Find where the given text appears and provide that cell's center as (X, Y) coordinate. 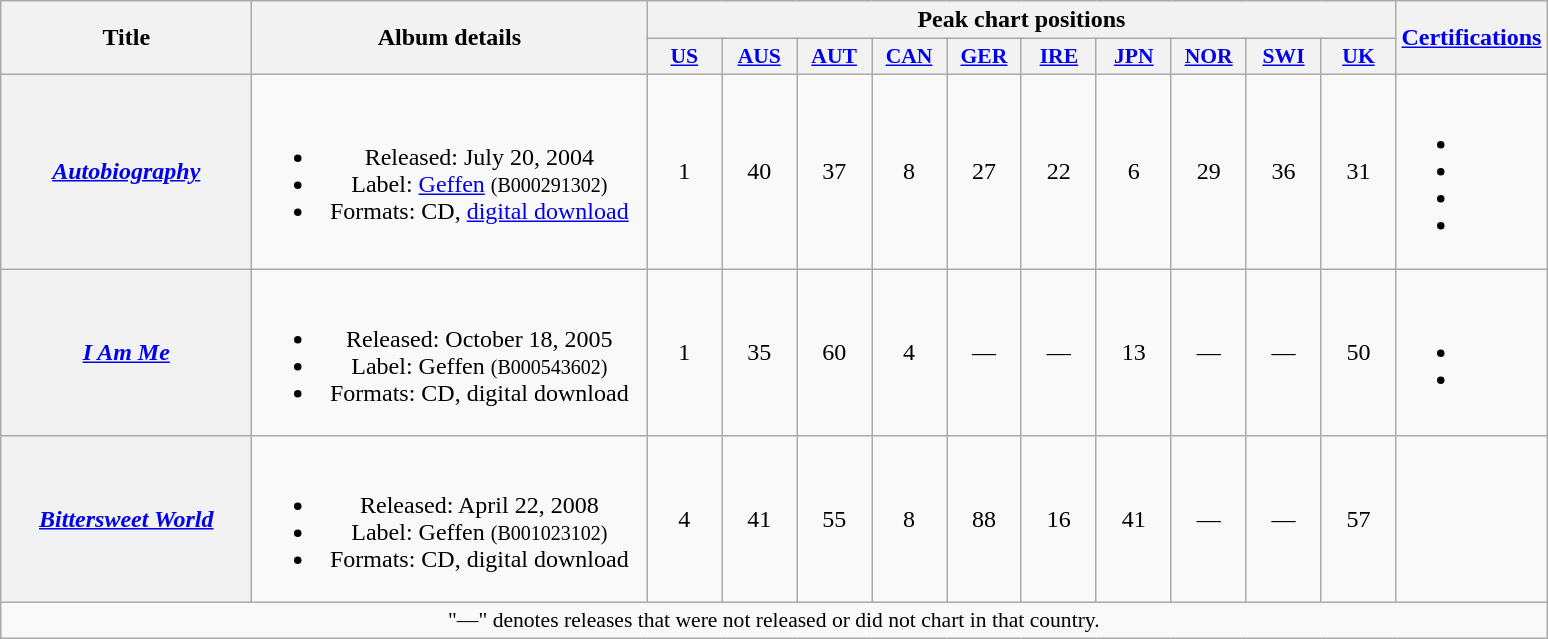
Title (126, 38)
35 (760, 352)
JPN (1134, 57)
Bittersweet World (126, 520)
UK (1358, 57)
13 (1134, 352)
31 (1358, 171)
SWI (1284, 57)
Peak chart positions (1022, 20)
60 (834, 352)
37 (834, 171)
57 (1358, 520)
"—" denotes releases that were not released or did not chart in that country. (774, 621)
Released: April 22, 2008Label: Geffen (B001023102)Formats: CD, digital download (450, 520)
Released: July 20, 2004Label: Geffen (B000291302)Formats: CD, digital download (450, 171)
Album details (450, 38)
US (684, 57)
40 (760, 171)
36 (1284, 171)
29 (1208, 171)
Released: October 18, 2005Label: Geffen (B000543602)Formats: CD, digital download (450, 352)
6 (1134, 171)
16 (1058, 520)
Certifications (1472, 38)
50 (1358, 352)
22 (1058, 171)
55 (834, 520)
AUS (760, 57)
NOR (1208, 57)
AUT (834, 57)
88 (984, 520)
CAN (910, 57)
GER (984, 57)
Autobiography (126, 171)
IRE (1058, 57)
I Am Me (126, 352)
27 (984, 171)
